Locate the cell with the specified text and output its [X, Y] center coordinate. 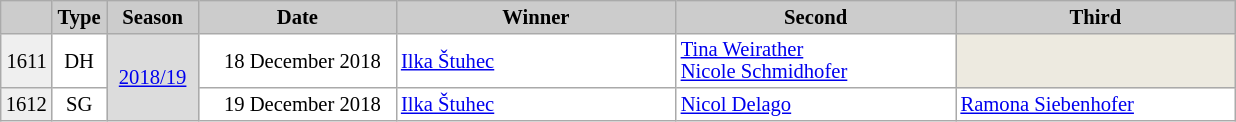
Nicol Delago [816, 104]
Ramona Siebenhofer [1096, 104]
Season [152, 16]
Type [80, 16]
Date [298, 16]
Winner [536, 16]
1611 [26, 60]
19 December 2018 [298, 104]
Third [1096, 16]
Tina Weirather Nicole Schmidhofer [816, 60]
Second [816, 16]
2018/19 [152, 76]
SG [80, 104]
18 December 2018 [298, 60]
DH [80, 60]
1612 [26, 104]
